Search for the cell housing the specified text and yield its [X, Y] center coordinate. 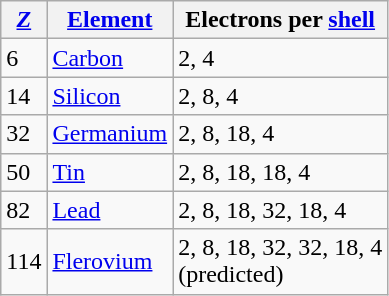
Electrons per shell [280, 20]
Silicon [110, 96]
6 [24, 58]
Germanium [110, 134]
82 [24, 210]
Carbon [110, 58]
2, 8, 18, 32, 32, 18, 4(predicted) [280, 262]
50 [24, 172]
32 [24, 134]
14 [24, 96]
Z [24, 20]
2, 8, 4 [280, 96]
2, 4 [280, 58]
Lead [110, 210]
114 [24, 262]
Flerovium [110, 262]
2, 8, 18, 32, 18, 4 [280, 210]
2, 8, 18, 18, 4 [280, 172]
Tin [110, 172]
2, 8, 18, 4 [280, 134]
Element [110, 20]
